Detect which cell encompasses the target text, then output its (X, Y) center coordinate. 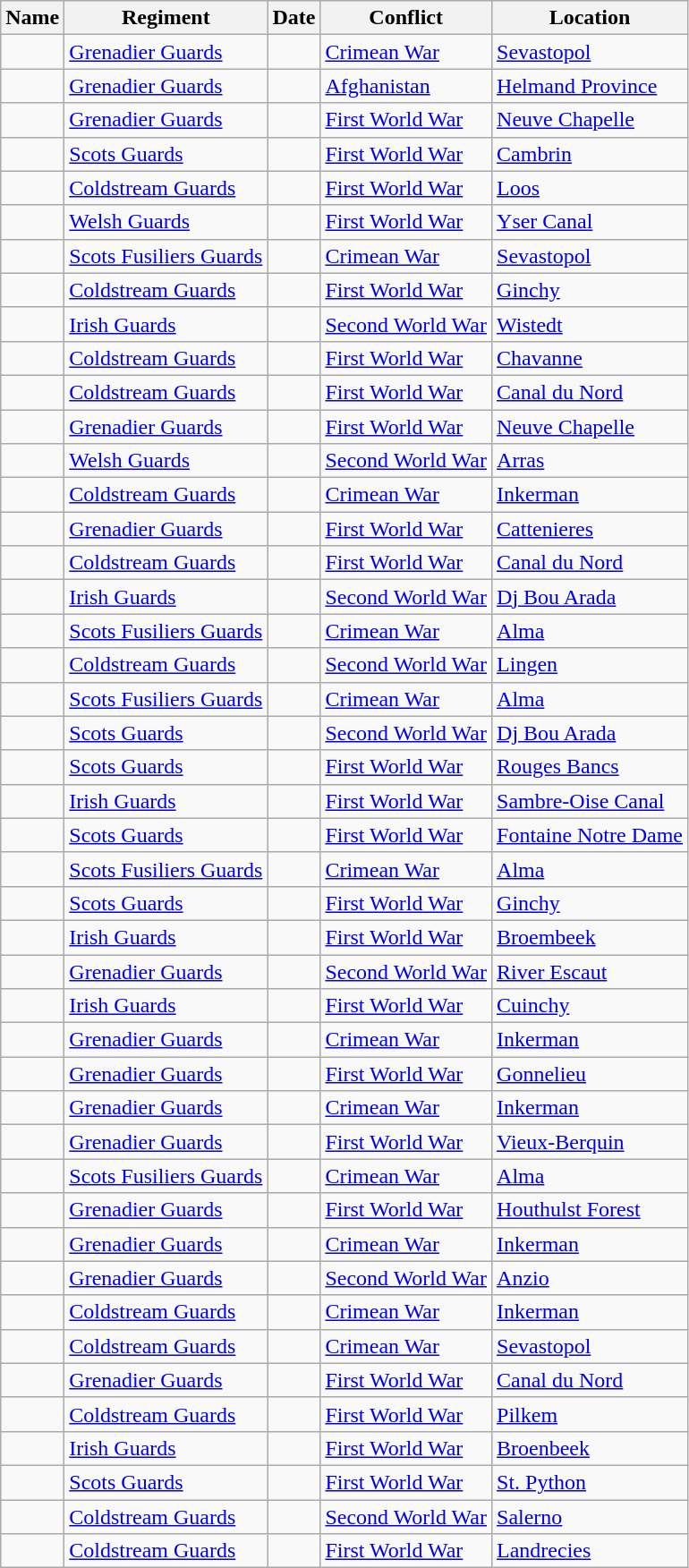
Fontaine Notre Dame (591, 835)
Salerno (591, 1517)
Gonnelieu (591, 1074)
Arras (591, 461)
Regiment (166, 18)
Name (32, 18)
Loos (591, 188)
Afghanistan (406, 86)
Yser Canal (591, 222)
Wistedt (591, 324)
Cattenieres (591, 529)
Conflict (406, 18)
Cambrin (591, 154)
Chavanne (591, 358)
St. Python (591, 1482)
Houthulst Forest (591, 1210)
Broembeek (591, 937)
Rouges Bancs (591, 767)
Vieux-Berquin (591, 1142)
River Escaut (591, 971)
Broenbeek (591, 1448)
Pilkem (591, 1414)
Location (591, 18)
Helmand Province (591, 86)
Lingen (591, 665)
Sambre-Oise Canal (591, 801)
Date (293, 18)
Landrecies (591, 1551)
Cuinchy (591, 1006)
Anzio (591, 1278)
